Return the (X, Y) coordinate for the center point of the cell that contains the specified text.  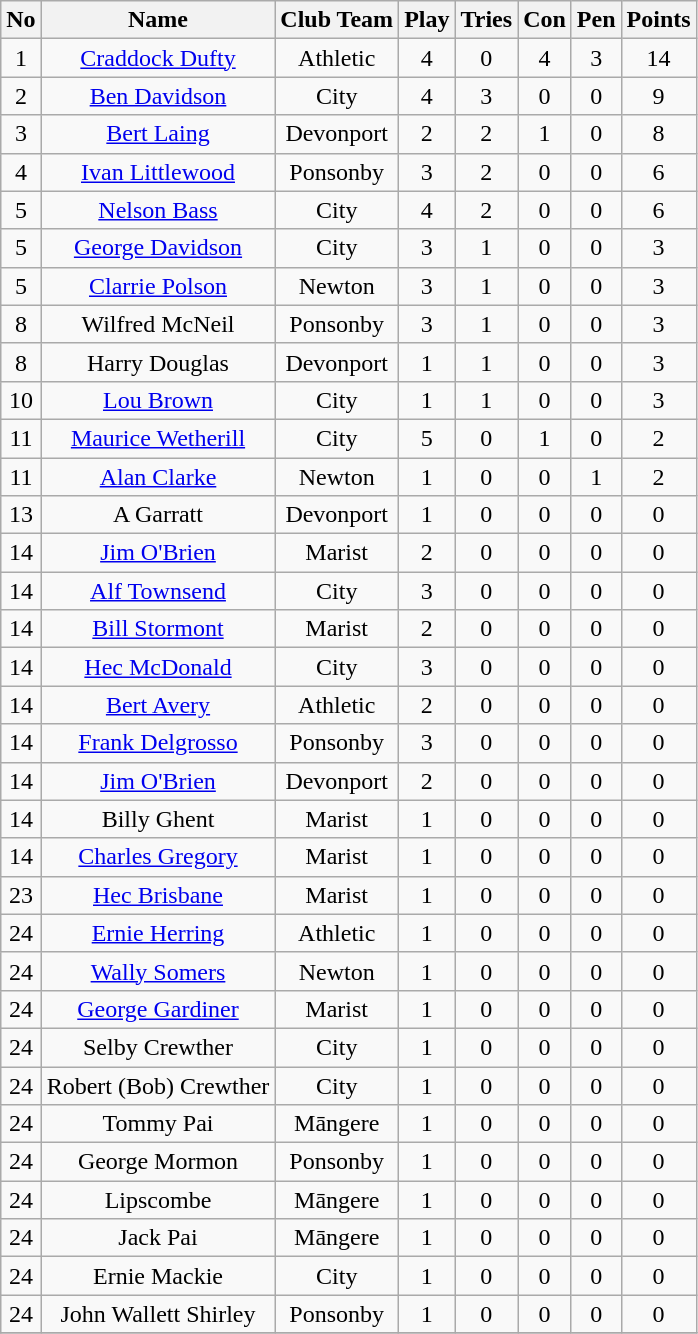
Tries (486, 20)
Alf Townsend (158, 591)
Ernie Herring (158, 933)
10 (21, 400)
Lou Brown (158, 400)
Tommy Pai (158, 1124)
Bill Stormont (158, 629)
Nelson Bass (158, 210)
George Davidson (158, 248)
Frank Delgrosso (158, 743)
Bert Avery (158, 705)
Lipscombe (158, 1200)
Jack Pai (158, 1238)
23 (21, 895)
9 (658, 96)
A Garratt (158, 515)
Alan Clarke (158, 477)
Charles Gregory (158, 857)
13 (21, 515)
Maurice Wetherill (158, 438)
Ernie Mackie (158, 1276)
Craddock Dufty (158, 58)
Club Team (337, 20)
Harry Douglas (158, 362)
Ivan Littlewood (158, 172)
Ben Davidson (158, 96)
Wilfred McNeil (158, 324)
No (21, 20)
George Gardiner (158, 1009)
John Wallett Shirley (158, 1314)
Con (545, 20)
Hec McDonald (158, 667)
Wally Somers (158, 971)
Hec Brisbane (158, 895)
Clarrie Polson (158, 286)
Name (158, 20)
Robert (Bob) Crewther (158, 1085)
Pen (596, 20)
Selby Crewther (158, 1047)
Billy Ghent (158, 819)
Points (658, 20)
George Mormon (158, 1162)
Bert Laing (158, 134)
Play (427, 20)
